Provide the [X, Y] coordinate of the cell's center where the given text is located.  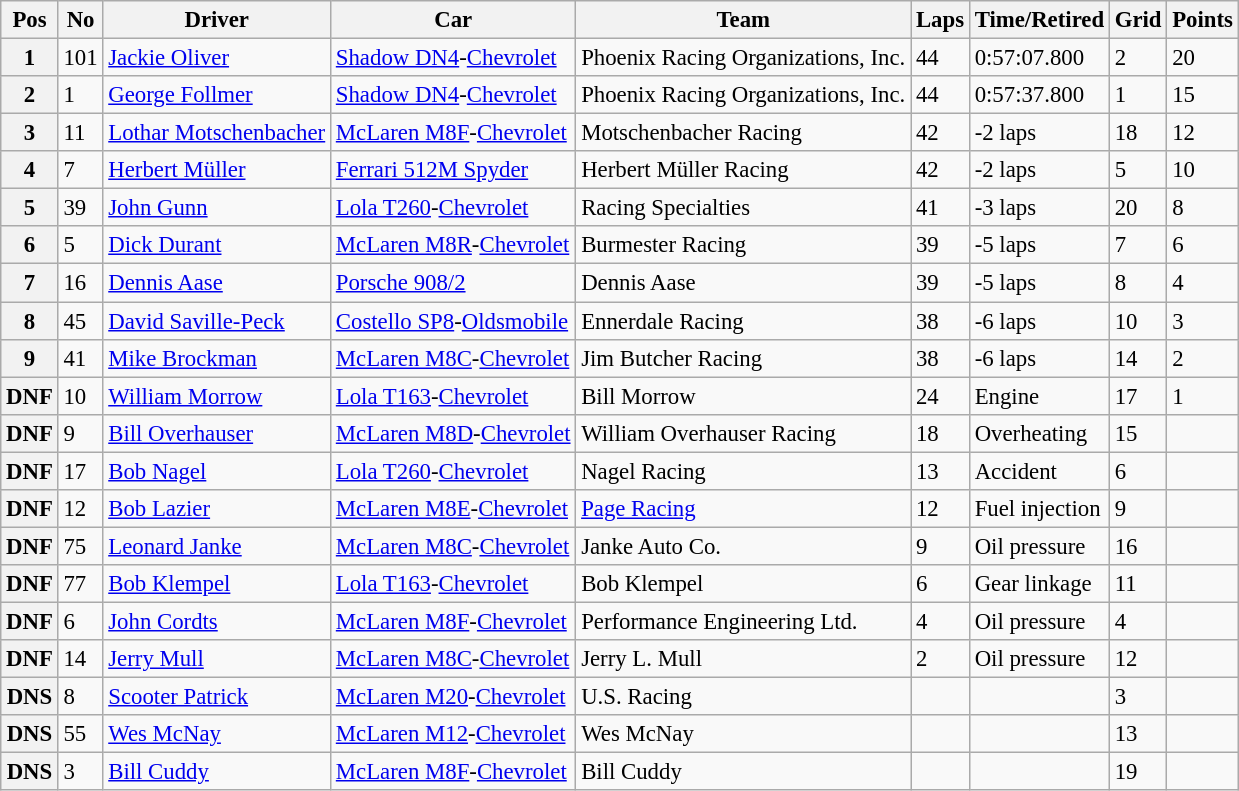
Ferrari 512M Spyder [454, 170]
U.S. Racing [744, 697]
McLaren M20-Chevrolet [454, 697]
Nagel Racing [744, 471]
Page Racing [744, 509]
Accident [1039, 471]
Jerry L. Mull [744, 659]
-3 laps [1039, 208]
Leonard Janke [217, 546]
Mike Brockman [217, 358]
George Follmer [217, 95]
Lothar Motschenbacher [217, 133]
19 [1138, 772]
Dick Durant [217, 245]
Herbert Müller Racing [744, 170]
Porsche 908/2 [454, 283]
Fuel injection [1039, 509]
Points [1202, 20]
Time/Retired [1039, 20]
Grid [1138, 20]
Janke Auto Co. [744, 546]
101 [80, 58]
Racing Specialties [744, 208]
Costello SP8-Oldsmobile [454, 321]
Bob Nagel [217, 471]
William Overhauser Racing [744, 433]
45 [80, 321]
Burmester Racing [744, 245]
Bill Overhauser [217, 433]
0:57:37.800 [1039, 95]
No [80, 20]
Jim Butcher Racing [744, 358]
William Morrow [217, 396]
McLaren M8R-Chevrolet [454, 245]
0:57:07.800 [1039, 58]
Bob Lazier [217, 509]
Gear linkage [1039, 584]
75 [80, 546]
Jerry Mull [217, 659]
Team [744, 20]
Bill Morrow [744, 396]
55 [80, 734]
Scooter Patrick [217, 697]
McLaren M8D-Chevrolet [454, 433]
Car [454, 20]
McLaren M8E-Chevrolet [454, 509]
Motschenbacher Racing [744, 133]
Laps [940, 20]
Overheating [1039, 433]
David Saville-Peck [217, 321]
Driver [217, 20]
Performance Engineering Ltd. [744, 621]
Herbert Müller [217, 170]
77 [80, 584]
24 [940, 396]
John Gunn [217, 208]
McLaren M12-Chevrolet [454, 734]
John Cordts [217, 621]
Pos [30, 20]
Engine [1039, 396]
Jackie Oliver [217, 58]
Ennerdale Racing [744, 321]
